Capture the cell that displays the provided text and extract its [x, y] central coordinate. 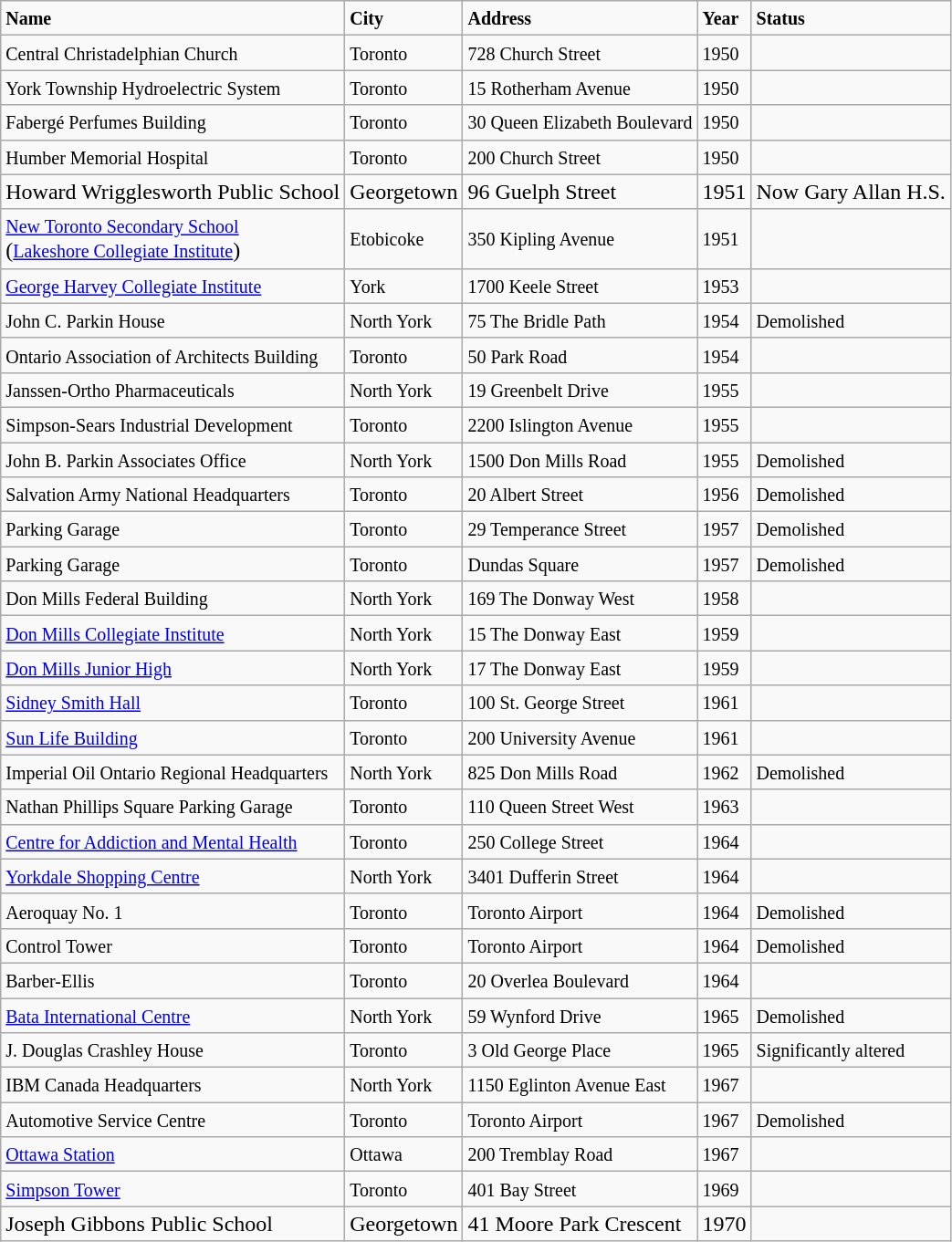
York [403, 286]
Status [851, 18]
Dundas Square [581, 564]
Janssen-Ortho Pharmaceuticals [173, 390]
41 Moore Park Crescent [581, 1224]
Etobicoke [403, 239]
Humber Memorial Hospital [173, 157]
1700 Keele Street [581, 286]
1500 Don Mills Road [581, 459]
Howard Wrigglesworth Public School [173, 192]
Address [581, 18]
1969 [725, 1189]
1953 [725, 286]
Central Christadelphian Church [173, 53]
Ottawa [403, 1154]
John C. Parkin House [173, 320]
200 Church Street [581, 157]
169 The Donway West [581, 599]
Nathan Phillips Square Parking Garage [173, 807]
Imperial Oil Ontario Regional Headquarters [173, 772]
Salvation Army National Headquarters [173, 495]
Sun Life Building [173, 737]
200 University Avenue [581, 737]
728 Church Street [581, 53]
Ontario Association of Architects Building [173, 355]
George Harvey Collegiate Institute [173, 286]
J. Douglas Crashley House [173, 1050]
30 Queen Elizabeth Boulevard [581, 122]
20 Overlea Boulevard [581, 980]
Sidney Smith Hall [173, 703]
Bata International Centre [173, 1016]
15 The Donway East [581, 633]
1956 [725, 495]
1958 [725, 599]
Aeroquay No. 1 [173, 911]
350 Kipling Avenue [581, 239]
Automotive Service Centre [173, 1120]
15 Rotherham Avenue [581, 88]
Yorkdale Shopping Centre [173, 876]
Name [173, 18]
Joseph Gibbons Public School [173, 1224]
New Toronto Secondary School(Lakeshore Collegiate Institute) [173, 239]
20 Albert Street [581, 495]
29 Temperance Street [581, 529]
IBM Canada Headquarters [173, 1085]
3 Old George Place [581, 1050]
401 Bay Street [581, 1189]
Don Mills Junior High [173, 668]
17 The Donway East [581, 668]
1963 [725, 807]
Ottawa Station [173, 1154]
100 St. George Street [581, 703]
Control Tower [173, 945]
1150 Eglinton Avenue East [581, 1085]
Barber-Ellis [173, 980]
75 The Bridle Path [581, 320]
59 Wynford Drive [581, 1016]
96 Guelph Street [581, 192]
1970 [725, 1224]
Centre for Addiction and Mental Health [173, 841]
Simpson Tower [173, 1189]
825 Don Mills Road [581, 772]
York Township Hydroelectric System [173, 88]
3401 Dufferin Street [581, 876]
City [403, 18]
50 Park Road [581, 355]
Now Gary Allan H.S. [851, 192]
110 Queen Street West [581, 807]
John B. Parkin Associates Office [173, 459]
Don Mills Federal Building [173, 599]
Year [725, 18]
250 College Street [581, 841]
Simpson-Sears Industrial Development [173, 424]
2200 Islington Avenue [581, 424]
Significantly altered [851, 1050]
200 Tremblay Road [581, 1154]
1962 [725, 772]
19 Greenbelt Drive [581, 390]
Fabergé Perfumes Building [173, 122]
Don Mills Collegiate Institute [173, 633]
